Pinpoint the cell where the given text exists, returning its [X, Y] midpoint coordinate. 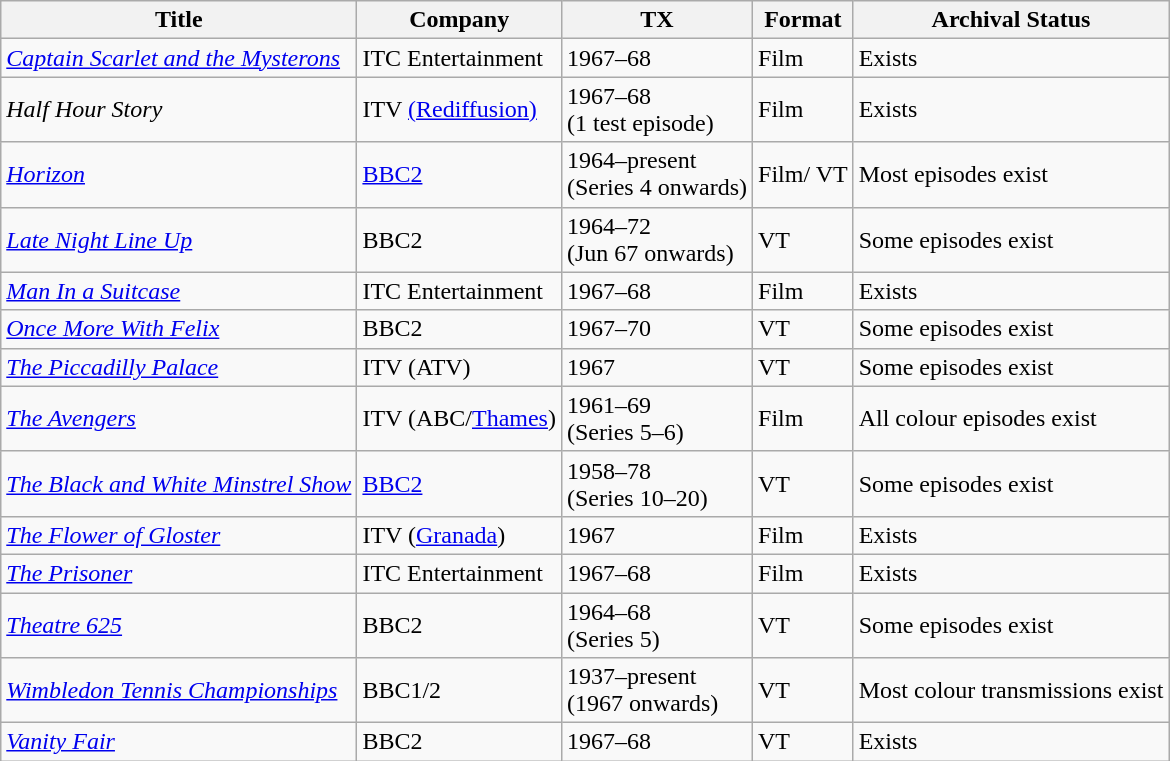
Film/ VT [804, 174]
The Piccadilly Palace [179, 367]
1958–78(Series 10–20) [656, 484]
The Black and White Minstrel Show [179, 484]
1961–69(Series 5–6) [656, 418]
ITV (ATV) [460, 367]
Most episodes exist [1011, 174]
The Prisoner [179, 573]
Company [460, 20]
ITV (Granada) [460, 535]
Once More With Felix [179, 329]
TX [656, 20]
Archival Status [1011, 20]
BBC1/2 [460, 690]
Man In a Suitcase [179, 291]
Format [804, 20]
1937–present(1967 onwards) [656, 690]
Theatre 625 [179, 624]
The Flower of Gloster [179, 535]
ITV (Rediffusion) [460, 110]
1964–present(Series 4 onwards) [656, 174]
Half Hour Story [179, 110]
1964–72(Jun 67 onwards) [656, 240]
1964–68(Series 5) [656, 624]
Vanity Fair [179, 742]
All colour episodes exist [1011, 418]
Title [179, 20]
ITV (ABC/Thames) [460, 418]
Most colour transmissions exist [1011, 690]
Late Night Line Up [179, 240]
1967–68(1 test episode) [656, 110]
The Avengers [179, 418]
1967–70 [656, 329]
Horizon [179, 174]
Captain Scarlet and the Mysterons [179, 58]
Wimbledon Tennis Championships [179, 690]
